Locate the cell with the specified text and output its [X, Y] center coordinate. 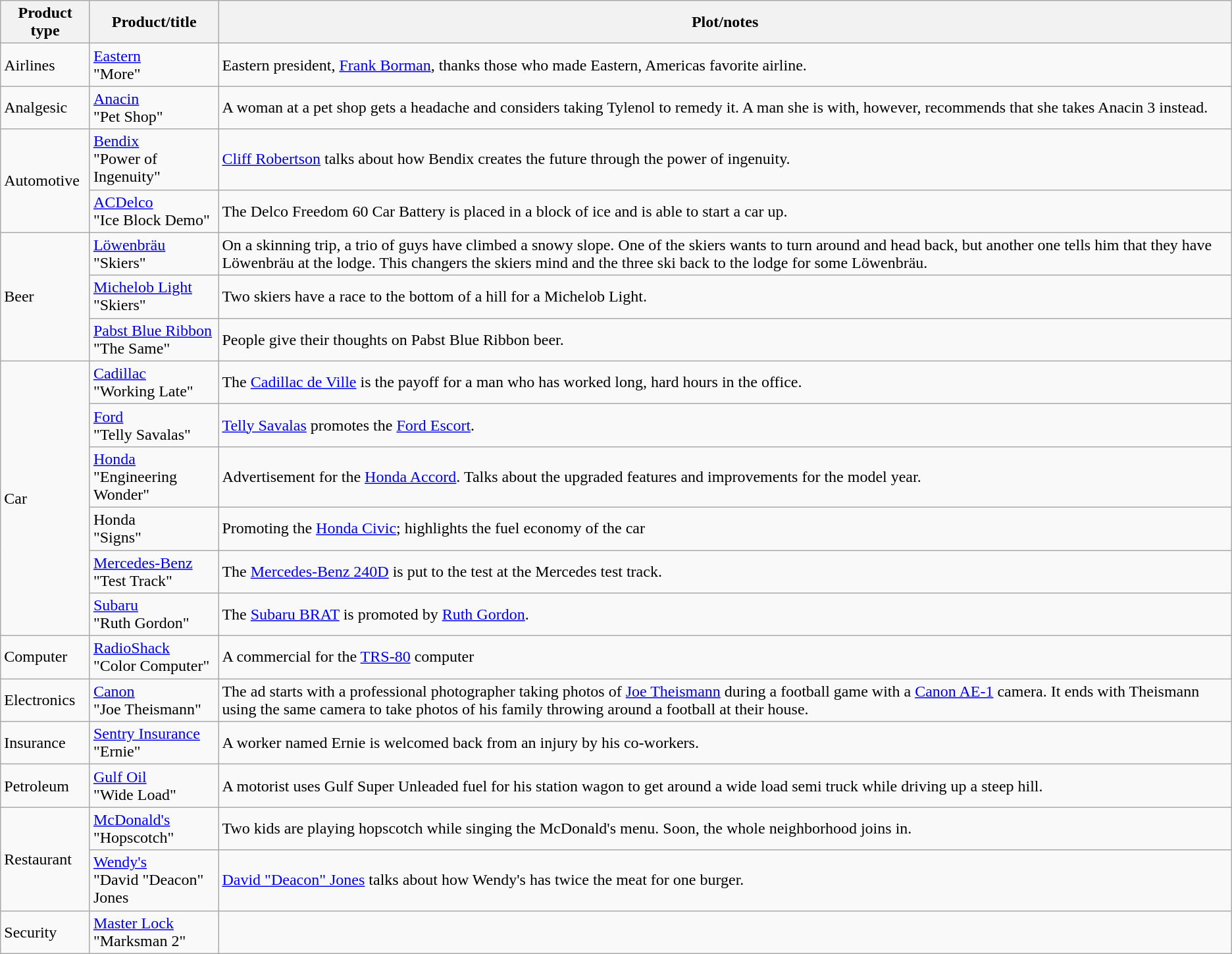
Telly Savalas promotes the Ford Escort. [725, 425]
Ford"Telly Savalas" [154, 425]
Two skiers have a race to the bottom of a hill for a Michelob Light. [725, 296]
The Mercedes-Benz 240D is put to the test at the Mercedes test track. [725, 571]
Honda"Engineering Wonder" [154, 477]
People give their thoughts on Pabst Blue Ribbon beer. [725, 340]
Anacin"Pet Shop" [154, 108]
Petroleum [45, 786]
Restaurant [45, 859]
RadioShack"Color Computer" [154, 657]
A commercial for the TRS-80 computer [725, 657]
McDonald's"Hopscotch" [154, 828]
Cadillac"Working Late" [154, 382]
Advertisement for the Honda Accord. Talks about the upgraded features and improvements for the model year. [725, 477]
Subaru"Ruth Gordon" [154, 615]
The Cadillac de Ville is the payoff for a man who has worked long, hard hours in the office. [725, 382]
ACDelco"Ice Block Demo" [154, 211]
Löwenbräu"Skiers" [154, 254]
Pabst Blue Ribbon"The Same" [154, 340]
Product type [45, 22]
A worker named Ernie is welcomed back from an injury by his co-workers. [725, 743]
Bendix"Power of Ingenuity" [154, 159]
Car [45, 498]
Automotive [45, 180]
Product/title [154, 22]
Beer [45, 296]
Wendy's"David "Deacon" Jones [154, 880]
Master Lock"Marksman 2" [154, 932]
Analgesic [45, 108]
Plot/notes [725, 22]
Computer [45, 657]
The Subaru BRAT is promoted by Ruth Gordon. [725, 615]
Airlines [45, 65]
Eastern"More" [154, 65]
David "Deacon" Jones talks about how Wendy's has twice the meat for one burger. [725, 880]
Canon"Joe Theismann" [154, 701]
Insurance [45, 743]
Mercedes-Benz"Test Track" [154, 571]
Eastern president, Frank Borman, thanks those who made Eastern, Americas favorite airline. [725, 65]
Electronics [45, 701]
Security [45, 932]
Promoting the Honda Civic; highlights the fuel economy of the car [725, 528]
Michelob Light"Skiers" [154, 296]
Two kids are playing hopscotch while singing the McDonald's menu. Soon, the whole neighborhood joins in. [725, 828]
Cliff Robertson talks about how Bendix creates the future through the power of ingenuity. [725, 159]
Honda"Signs" [154, 528]
Gulf Oil"Wide Load" [154, 786]
Sentry Insurance"Ernie" [154, 743]
The Delco Freedom 60 Car Battery is placed in a block of ice and is able to start a car up. [725, 211]
A motorist uses Gulf Super Unleaded fuel for his station wagon to get around a wide load semi truck while driving up a steep hill. [725, 786]
